Determine the (X, Y) coordinate at the center of the cell enclosing the given text.  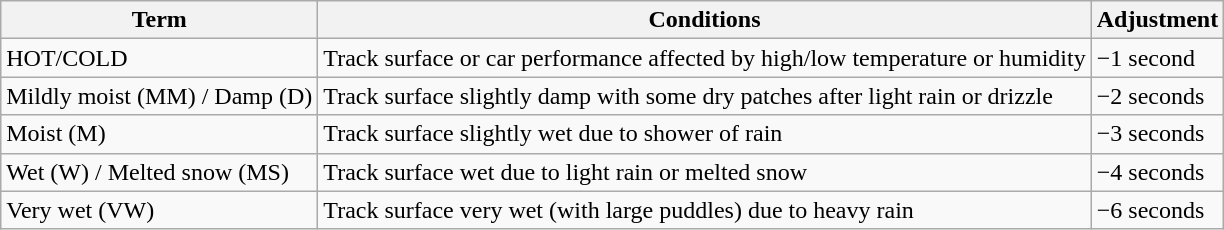
−3 seconds (1157, 134)
−1 second (1157, 58)
Mildly moist (MM) / Damp (D) (160, 96)
Wet (W) / Melted snow (MS) (160, 172)
−2 seconds (1157, 96)
−4 seconds (1157, 172)
Track surface slightly wet due to shower of rain (704, 134)
Track surface or car performance affected by high/low temperature or humidity (704, 58)
Term (160, 20)
Track surface slightly damp with some dry patches after light rain or drizzle (704, 96)
Conditions (704, 20)
Very wet (VW) (160, 210)
Track surface very wet (with large puddles) due to heavy rain (704, 210)
Track surface wet due to light rain or melted snow (704, 172)
−6 seconds (1157, 210)
Moist (M) (160, 134)
HOT/COLD (160, 58)
Adjustment (1157, 20)
